Capture the cell that displays the provided text and extract its (X, Y) central coordinate. 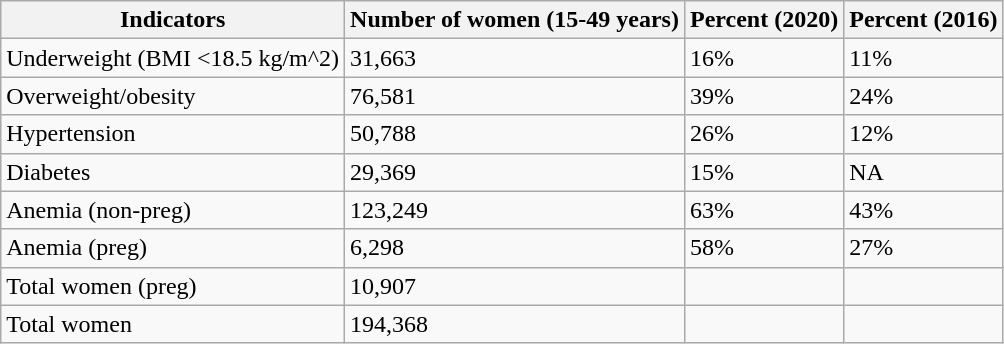
NA (924, 172)
24% (924, 96)
6,298 (515, 248)
12% (924, 134)
123,249 (515, 210)
31,663 (515, 58)
10,907 (515, 286)
39% (764, 96)
Total women (preg) (173, 286)
Number of women (15-49 years) (515, 20)
11% (924, 58)
26% (764, 134)
194,368 (515, 324)
Underweight (BMI <18.5 kg/m^2) (173, 58)
Total women (173, 324)
16% (764, 58)
27% (924, 248)
Diabetes (173, 172)
29,369 (515, 172)
Anemia (non-preg) (173, 210)
43% (924, 210)
Hypertension (173, 134)
Percent (2016) (924, 20)
76,581 (515, 96)
Indicators (173, 20)
Overweight/obesity (173, 96)
Percent (2020) (764, 20)
Anemia (preg) (173, 248)
58% (764, 248)
50,788 (515, 134)
15% (764, 172)
63% (764, 210)
